Locate the cell with the specified text and output its (X, Y) center coordinate. 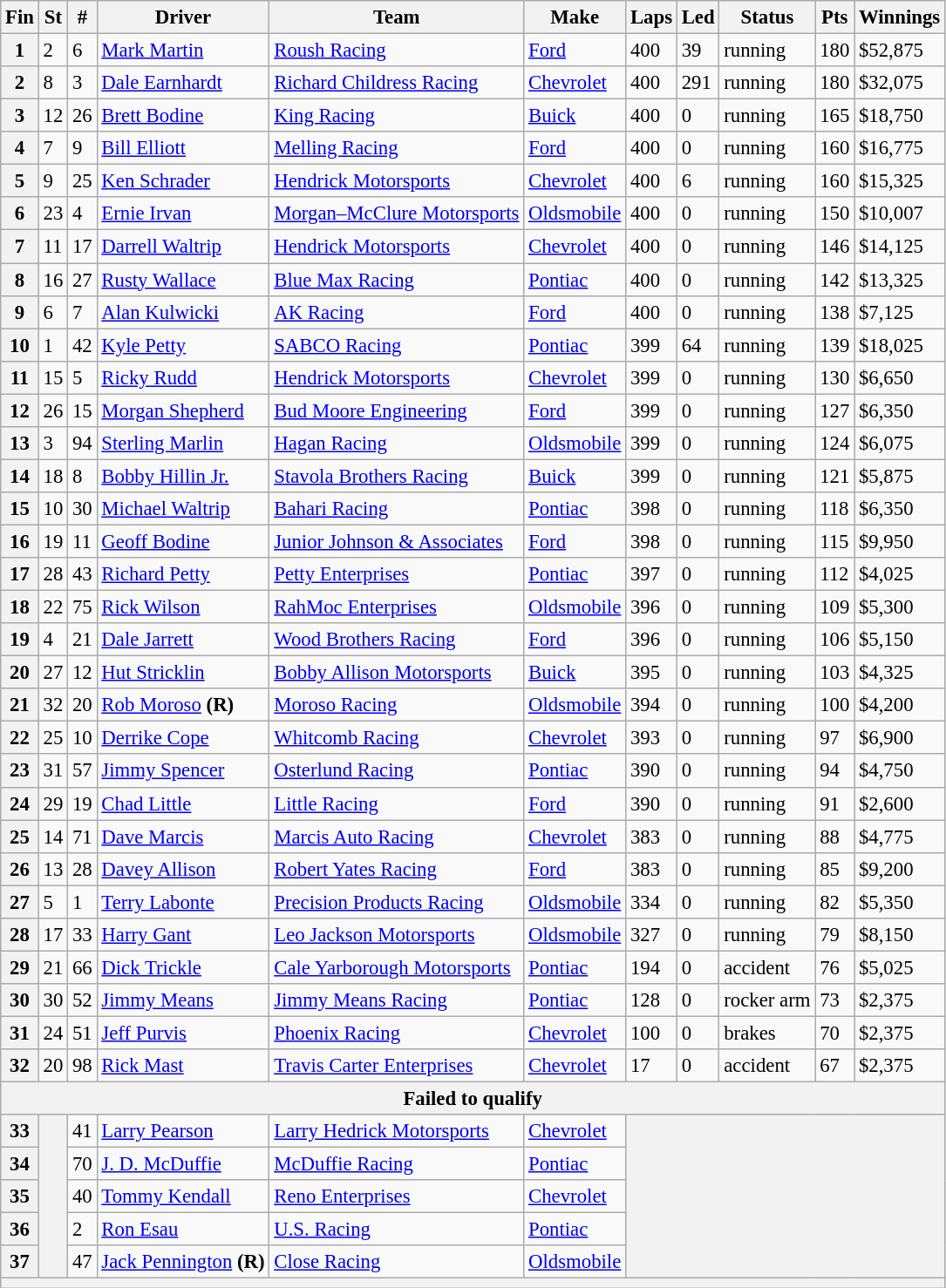
Tommy Kendall (183, 1196)
U.S. Racing (397, 1230)
Richard Childress Racing (397, 83)
Darrell Waltrip (183, 247)
Bill Elliott (183, 148)
Driver (183, 17)
142 (835, 280)
Jimmy Spencer (183, 771)
Bud Moore Engineering (397, 410)
Hut Stricklin (183, 673)
SABCO Racing (397, 345)
$16,775 (900, 148)
$5,350 (900, 902)
Morgan Shepherd (183, 410)
130 (835, 377)
Petty Enterprises (397, 574)
165 (835, 116)
194 (652, 967)
Ron Esau (183, 1230)
$2,600 (900, 803)
$5,150 (900, 640)
128 (652, 1000)
$9,950 (900, 541)
82 (835, 902)
Jeff Purvis (183, 1033)
Close Racing (397, 1263)
AK Racing (397, 312)
Brett Bodine (183, 116)
34 (20, 1164)
Blue Max Racing (397, 280)
Jack Pennington (R) (183, 1263)
rocker arm (767, 1000)
RahMoc Enterprises (397, 607)
79 (835, 935)
Robert Yates Racing (397, 869)
394 (652, 705)
Precision Products Racing (397, 902)
146 (835, 247)
Rusty Wallace (183, 280)
Jimmy Means Racing (397, 1000)
112 (835, 574)
Failed to qualify (473, 1099)
Wood Brothers Racing (397, 640)
Leo Jackson Motorsports (397, 935)
$4,775 (900, 837)
Ernie Irvan (183, 214)
334 (652, 902)
Winnings (900, 17)
115 (835, 541)
42 (82, 345)
127 (835, 410)
Alan Kulwicki (183, 312)
91 (835, 803)
393 (652, 738)
$6,900 (900, 738)
118 (835, 509)
Dave Marcis (183, 837)
brakes (767, 1033)
$8,150 (900, 935)
41 (82, 1131)
$4,200 (900, 705)
Fin (20, 17)
291 (698, 83)
139 (835, 345)
Larry Hedrick Motorsports (397, 1131)
$15,325 (900, 181)
109 (835, 607)
Status (767, 17)
$5,300 (900, 607)
Cale Yarborough Motorsports (397, 967)
124 (835, 444)
43 (82, 574)
103 (835, 673)
397 (652, 574)
Travis Carter Enterprises (397, 1066)
Dale Jarrett (183, 640)
Harry Gant (183, 935)
Hagan Racing (397, 444)
75 (82, 607)
47 (82, 1263)
King Racing (397, 116)
J. D. McDuffie (183, 1164)
37 (20, 1263)
88 (835, 837)
Pts (835, 17)
Roush Racing (397, 51)
97 (835, 738)
Dick Trickle (183, 967)
85 (835, 869)
Terry Labonte (183, 902)
76 (835, 967)
# (82, 17)
Bobby Allison Motorsports (397, 673)
Rob Moroso (R) (183, 705)
51 (82, 1033)
52 (82, 1000)
Junior Johnson & Associates (397, 541)
Michael Waltrip (183, 509)
$10,007 (900, 214)
71 (82, 837)
$4,750 (900, 771)
106 (835, 640)
Chad Little (183, 803)
Phoenix Racing (397, 1033)
57 (82, 771)
Team (397, 17)
Ken Schrader (183, 181)
$4,325 (900, 673)
Stavola Brothers Racing (397, 476)
39 (698, 51)
$5,025 (900, 967)
$13,325 (900, 280)
Whitcomb Racing (397, 738)
67 (835, 1066)
Rick Mast (183, 1066)
Geoff Bodine (183, 541)
66 (82, 967)
Melling Racing (397, 148)
$5,875 (900, 476)
Bobby Hillin Jr. (183, 476)
$4,025 (900, 574)
327 (652, 935)
40 (82, 1196)
Moroso Racing (397, 705)
$18,025 (900, 345)
Jimmy Means (183, 1000)
Kyle Petty (183, 345)
St (52, 17)
$6,075 (900, 444)
Rick Wilson (183, 607)
Osterlund Racing (397, 771)
Marcis Auto Racing (397, 837)
Larry Pearson (183, 1131)
Make (575, 17)
Laps (652, 17)
98 (82, 1066)
Davey Allison (183, 869)
150 (835, 214)
Dale Earnhardt (183, 83)
McDuffie Racing (397, 1164)
$6,650 (900, 377)
Richard Petty (183, 574)
Bahari Racing (397, 509)
$9,200 (900, 869)
Little Racing (397, 803)
35 (20, 1196)
Led (698, 17)
Sterling Marlin (183, 444)
Derrike Cope (183, 738)
Reno Enterprises (397, 1196)
73 (835, 1000)
121 (835, 476)
Morgan–McClure Motorsports (397, 214)
$32,075 (900, 83)
395 (652, 673)
Ricky Rudd (183, 377)
$52,875 (900, 51)
36 (20, 1230)
Mark Martin (183, 51)
$7,125 (900, 312)
138 (835, 312)
64 (698, 345)
$18,750 (900, 116)
$14,125 (900, 247)
